Extract the [X, Y] coordinate from the center of the cell holding the provided text.  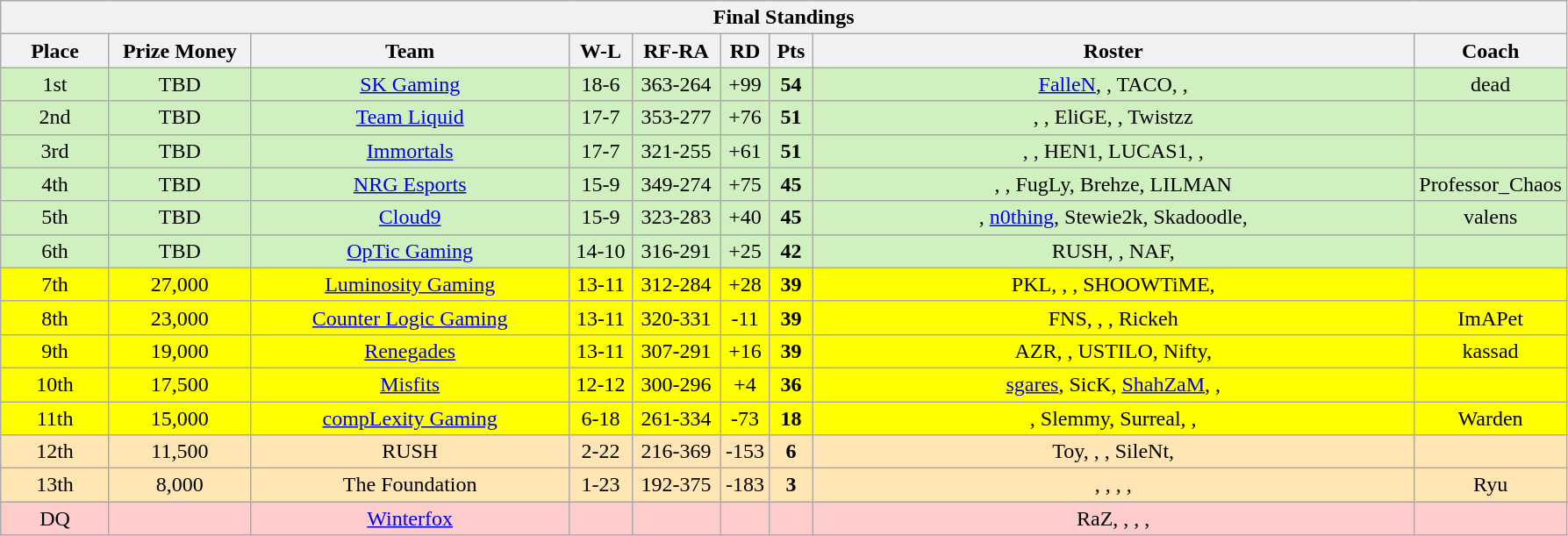
RUSH, , NAF, [1113, 251]
Cloud9 [410, 218]
+16 [745, 351]
ImAPet [1491, 318]
Immortals [410, 151]
6-18 [600, 418]
261-334 [676, 418]
11,500 [179, 452]
5th [55, 218]
Team [410, 51]
, n0thing, Stewie2k, Skadoodle, [1113, 218]
OpTic Gaming [410, 251]
compLexity Gaming [410, 418]
, , , , [1113, 485]
-153 [745, 452]
sgares, SicK, ShahZaM, , [1113, 384]
4th [55, 184]
9th [55, 351]
Warden [1491, 418]
RF-RA [676, 51]
349-274 [676, 184]
+61 [745, 151]
kassad [1491, 351]
312-284 [676, 284]
2nd [55, 118]
+28 [745, 284]
, , FugLy, Brehze, LILMAN [1113, 184]
DQ [55, 518]
1st [55, 84]
RD [745, 51]
The Foundation [410, 485]
-11 [745, 318]
216-369 [676, 452]
, , EliGE, , Twistzz [1113, 118]
NRG Esports [410, 184]
Professor_Chaos [1491, 184]
SK Gaming [410, 84]
Team Liquid [410, 118]
W-L [600, 51]
3 [791, 485]
192-375 [676, 485]
Prize Money [179, 51]
3rd [55, 151]
Final Standings [784, 18]
307-291 [676, 351]
15,000 [179, 418]
Toy, , , SileNt, [1113, 452]
, , HEN1, LUCAS1, , [1113, 151]
Coach [1491, 51]
54 [791, 84]
AZR, , USTILO, Nifty, [1113, 351]
valens [1491, 218]
323-283 [676, 218]
17,500 [179, 384]
18 [791, 418]
6 [791, 452]
Counter Logic Gaming [410, 318]
14-10 [600, 251]
dead [1491, 84]
23,000 [179, 318]
Renegades [410, 351]
353-277 [676, 118]
FalleN, , TACO, , [1113, 84]
-183 [745, 485]
8,000 [179, 485]
RaZ, , , , [1113, 518]
11th [55, 418]
+76 [745, 118]
18-6 [600, 84]
FNS, , , Rickeh [1113, 318]
Luminosity Gaming [410, 284]
13th [55, 485]
+40 [745, 218]
316-291 [676, 251]
2-22 [600, 452]
10th [55, 384]
300-296 [676, 384]
363-264 [676, 84]
19,000 [179, 351]
+25 [745, 251]
42 [791, 251]
Winterfox [410, 518]
Place [55, 51]
Pts [791, 51]
1-23 [600, 485]
-73 [745, 418]
12-12 [600, 384]
36 [791, 384]
+4 [745, 384]
Misfits [410, 384]
7th [55, 284]
+99 [745, 84]
12th [55, 452]
320-331 [676, 318]
Ryu [1491, 485]
8th [55, 318]
, Slemmy, Surreal, , [1113, 418]
6th [55, 251]
321-255 [676, 151]
PKL, , , SHOOWTiME, [1113, 284]
27,000 [179, 284]
RUSH [410, 452]
Roster [1113, 51]
+75 [745, 184]
